Pinpoint the cell where the given text exists, returning its (x, y) midpoint coordinate. 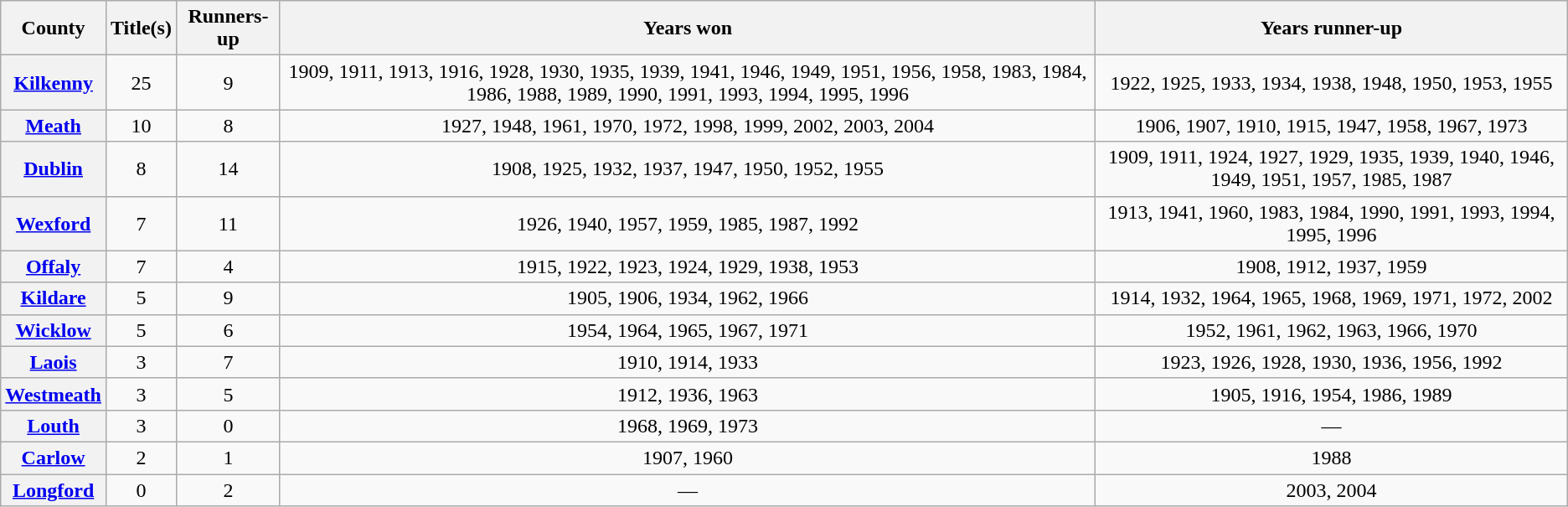
1 (228, 458)
Louth (54, 426)
Kilkenny (54, 82)
Title(s) (141, 28)
1910, 1914, 1933 (687, 362)
Offaly (54, 266)
10 (141, 126)
Carlow (54, 458)
1914, 1932, 1964, 1965, 1968, 1969, 1971, 1972, 2002 (1332, 298)
1927, 1948, 1961, 1970, 1972, 1998, 1999, 2002, 2003, 2004 (687, 126)
1912, 1936, 1963 (687, 394)
1909, 1911, 1924, 1927, 1929, 1935, 1939, 1940, 1946, 1949, 1951, 1957, 1985, 1987 (1332, 169)
2003, 2004 (1332, 490)
1905, 1906, 1934, 1962, 1966 (687, 298)
1926, 1940, 1957, 1959, 1985, 1987, 1992 (687, 223)
1906, 1907, 1910, 1915, 1947, 1958, 1967, 1973 (1332, 126)
14 (228, 169)
Runners-up (228, 28)
1913, 1941, 1960, 1983, 1984, 1990, 1991, 1993, 1994, 1995, 1996 (1332, 223)
1915, 1922, 1923, 1924, 1929, 1938, 1953 (687, 266)
1922, 1925, 1933, 1934, 1938, 1948, 1950, 1953, 1955 (1332, 82)
Wexford (54, 223)
25 (141, 82)
Wicklow (54, 330)
1908, 1912, 1937, 1959 (1332, 266)
1923, 1926, 1928, 1930, 1936, 1956, 1992 (1332, 362)
Laois (54, 362)
1909, 1911, 1913, 1916, 1928, 1930, 1935, 1939, 1941, 1946, 1949, 1951, 1956, 1958, 1983, 1984, 1986, 1988, 1989, 1990, 1991, 1993, 1994, 1995, 1996 (687, 82)
1907, 1960 (687, 458)
1954, 1964, 1965, 1967, 1971 (687, 330)
1988 (1332, 458)
Years won (687, 28)
Kildare (54, 298)
1908, 1925, 1932, 1937, 1947, 1950, 1952, 1955 (687, 169)
4 (228, 266)
1968, 1969, 1973 (687, 426)
Longford (54, 490)
Dublin (54, 169)
Westmeath (54, 394)
11 (228, 223)
Meath (54, 126)
1905, 1916, 1954, 1986, 1989 (1332, 394)
1952, 1961, 1962, 1963, 1966, 1970 (1332, 330)
6 (228, 330)
County (54, 28)
Years runner-up (1332, 28)
